For the text-containing cell, return its midpoint in (x, y) coordinate format. 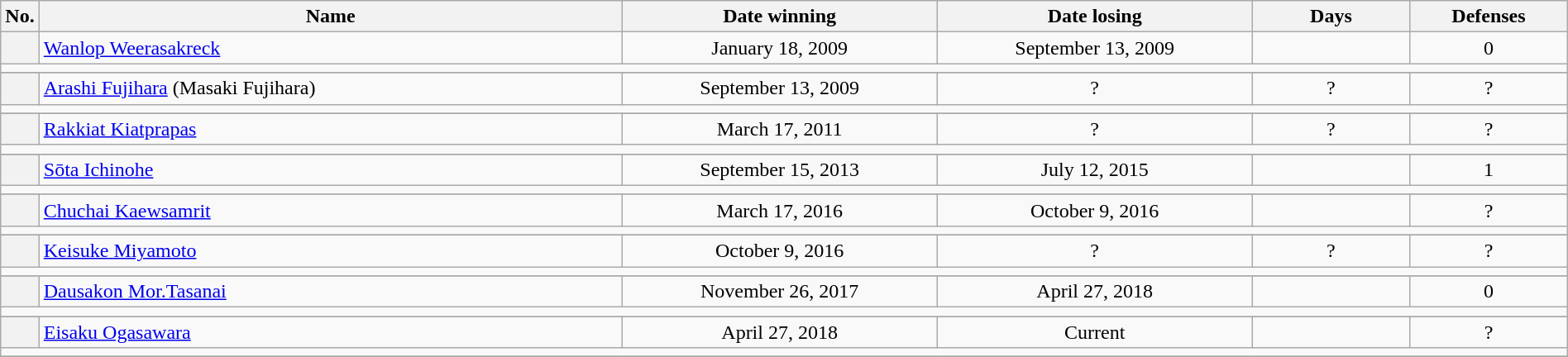
Wanlop Weerasakreck (331, 48)
March 17, 2011 (779, 129)
January 18, 2009 (779, 48)
July 12, 2015 (1095, 169)
Eisaku Ogasawara (331, 332)
Sōta Ichinohe (331, 169)
Current (1095, 332)
Defenses (1489, 17)
Date losing (1095, 17)
1 (1489, 169)
No. (20, 17)
November 26, 2017 (779, 292)
Days (1331, 17)
Dausakon Mor.Tasanai (331, 292)
Keisuke Miyamoto (331, 250)
Chuchai Kaewsamrit (331, 210)
Arashi Fujihara (Masaki Fujihara) (331, 88)
Rakkiat Kiatprapas (331, 129)
Date winning (779, 17)
March 17, 2016 (779, 210)
Name (331, 17)
September 15, 2013 (779, 169)
